Detect which cell encompasses the target text, then output its (X, Y) center coordinate. 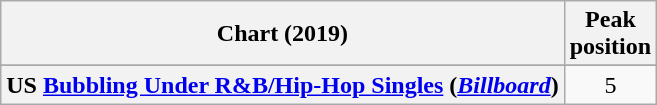
Chart (2019) (282, 34)
US Bubbling Under R&B/Hip-Hop Singles (Billboard) (282, 85)
5 (610, 85)
Peakposition (610, 34)
